Return (X, Y) of the center of cell containing provided text 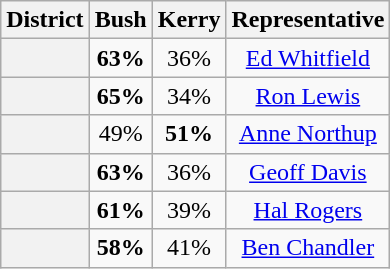
49% (120, 134)
Ron Lewis (308, 96)
61% (120, 210)
Anne Northup (308, 134)
Kerry (189, 20)
Hal Rogers (308, 210)
Bush (120, 20)
39% (189, 210)
51% (189, 134)
58% (120, 248)
65% (120, 96)
Ed Whitfield (308, 58)
District (45, 20)
Geoff Davis (308, 172)
Ben Chandler (308, 248)
Representative (308, 20)
41% (189, 248)
34% (189, 96)
